Identify which cell holds the provided text, then report its (x, y) central coordinate. 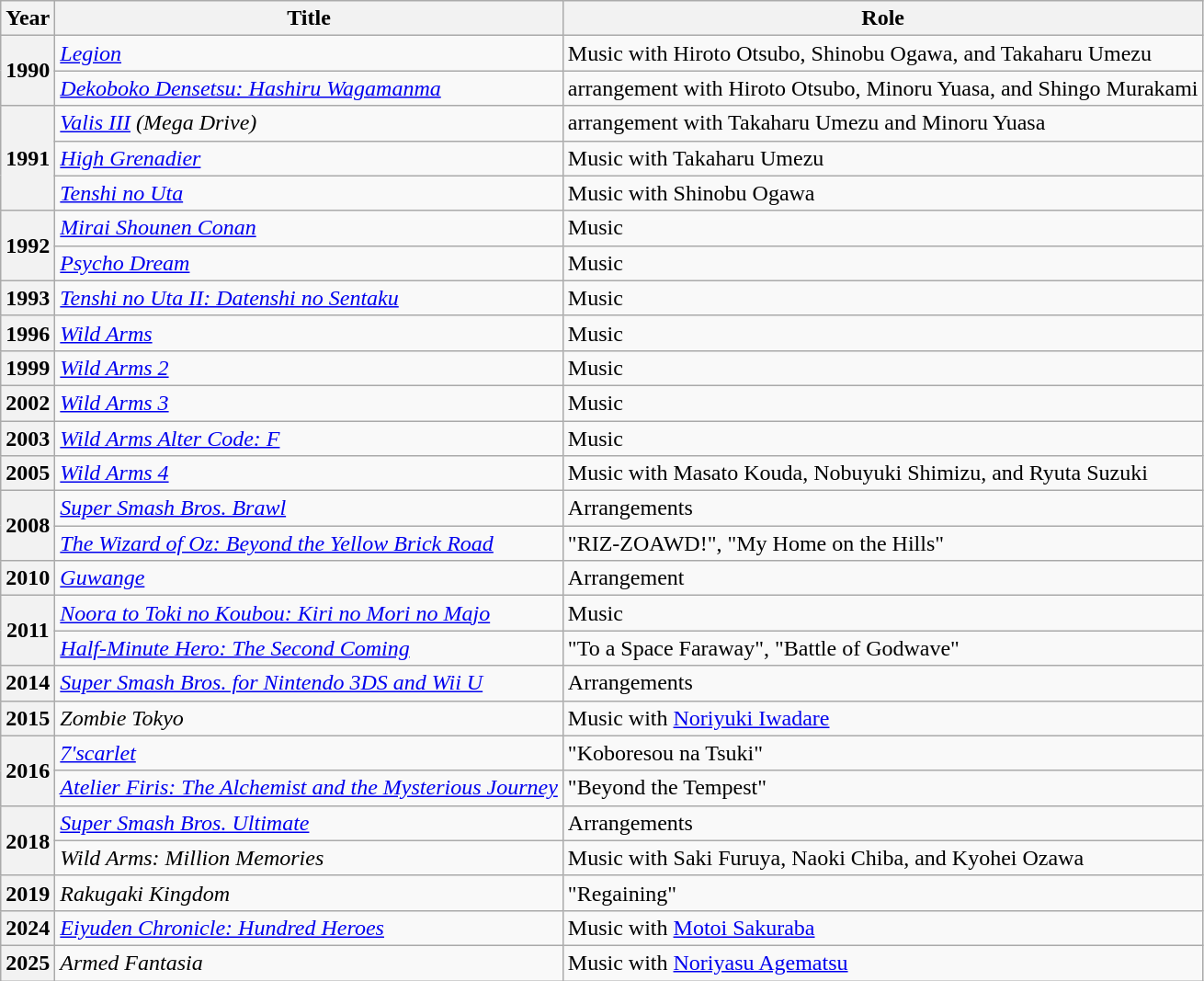
Music with Motoi Sakuraba (882, 928)
"Beyond the Tempest" (882, 788)
Music with Takaharu Umezu (882, 158)
Guwange (309, 578)
Tenshi no Uta II: Datenshi no Sentaku (309, 298)
1992 (28, 245)
The Wizard of Oz: Beyond the Yellow Brick Road (309, 543)
"Regaining" (882, 893)
arrangement with Takaharu Umezu and Minoru Yuasa (882, 123)
Wild Arms 4 (309, 473)
"RIZ-ZOAWD!", "My Home on the Hills" (882, 543)
1990 (28, 71)
High Grenadier (309, 158)
Atelier Firis: The Alchemist and the Mysterious Journey (309, 788)
Noora to Toki no Koubou: Kiri no Mori no Majo (309, 613)
1991 (28, 158)
Title (309, 18)
2005 (28, 473)
Music with Hiroto Otsubo, Shinobu Ogawa, and Takaharu Umezu (882, 53)
2002 (28, 403)
Zombie Tokyo (309, 718)
7'scarlet (309, 753)
2010 (28, 578)
2018 (28, 840)
2011 (28, 631)
Eiyuden Chronicle: Hundred Heroes (309, 928)
2015 (28, 718)
Music with Noriyasu Agematsu (882, 963)
Super Smash Bros. Ultimate (309, 823)
2025 (28, 963)
Armed Fantasia (309, 963)
Wild Arms 2 (309, 368)
Half-Minute Hero: The Second Coming (309, 648)
Year (28, 18)
Tenshi no Uta (309, 193)
Wild Arms Alter Code: F (309, 439)
2008 (28, 526)
Legion (309, 53)
2024 (28, 928)
Wild Arms 3 (309, 403)
2016 (28, 770)
1999 (28, 368)
Rakugaki Kingdom (309, 893)
2003 (28, 439)
Wild Arms (309, 333)
Mirai Shounen Conan (309, 228)
Valis III (Mega Drive) (309, 123)
Arrangement (882, 578)
Psycho Dream (309, 263)
Super Smash Bros. Brawl (309, 508)
1996 (28, 333)
Wild Arms: Million Memories (309, 858)
arrangement with Hiroto Otsubo, Minoru Yuasa, and Shingo Murakami (882, 88)
"To a Space Faraway", "Battle of Godwave" (882, 648)
2019 (28, 893)
2014 (28, 683)
Dekoboko Densetsu: Hashiru Wagamanma (309, 88)
Music with Noriyuki Iwadare (882, 718)
Music with Masato Kouda, Nobuyuki Shimizu, and Ryuta Suzuki (882, 473)
Role (882, 18)
Music with Shinobu Ogawa (882, 193)
Music with Saki Furuya, Naoki Chiba, and Kyohei Ozawa (882, 858)
Super Smash Bros. for Nintendo 3DS and Wii U (309, 683)
1993 (28, 298)
"Koboresou na Tsuki" (882, 753)
